Find where the given text appears and provide that cell's center as (X, Y) coordinate. 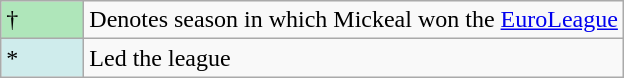
Led the league (354, 58)
Denotes season in which Mickeal won the EuroLeague (354, 20)
† (42, 20)
* (42, 58)
